Return the [x, y] coordinate for the center point of the cell that contains the specified text.  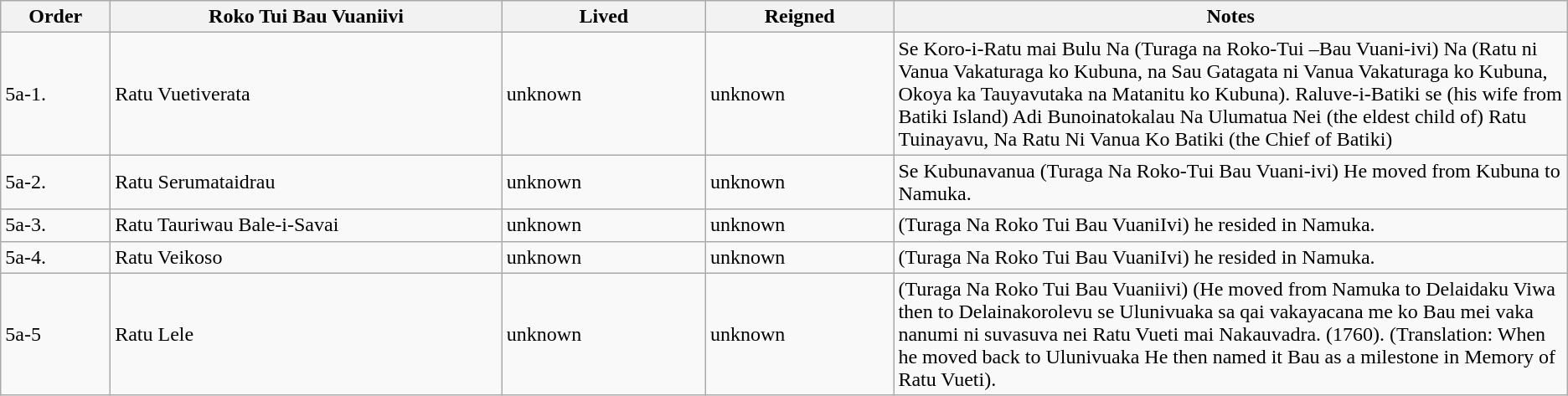
Se Kubunavanua (Turaga Na Roko-Tui Bau Vuani-ivi) He moved from Kubuna to Namuka. [1230, 183]
Ratu Serumataidrau [307, 183]
Lived [603, 17]
5a-1. [55, 94]
Ratu Tauriwau Bale-i-Savai [307, 225]
5a-5 [55, 334]
Order [55, 17]
5a-3. [55, 225]
Roko Tui Bau Vuaniivi [307, 17]
Notes [1230, 17]
5a-2. [55, 183]
5a-4. [55, 257]
Reigned [799, 17]
Ratu Vuetiverata [307, 94]
Ratu Veikoso [307, 257]
Ratu Lele [307, 334]
